Output the (x, y) coordinate of the center of the cell containing the given text.  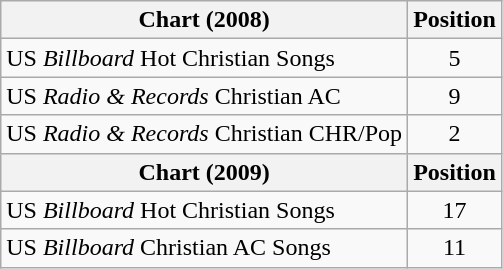
11 (455, 248)
US Radio & Records Christian CHR/Pop (204, 134)
Chart (2009) (204, 172)
2 (455, 134)
US Radio & Records Christian AC (204, 96)
US Billboard Christian AC Songs (204, 248)
9 (455, 96)
17 (455, 210)
5 (455, 58)
Chart (2008) (204, 20)
